Extract the [X, Y] coordinate from the center of the cell holding the provided text.  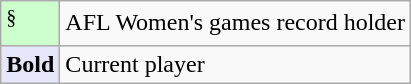
Bold [30, 64]
Current player [236, 64]
§ [30, 24]
AFL Women's games record holder [236, 24]
